Capture the cell that displays the provided text and extract its (x, y) central coordinate. 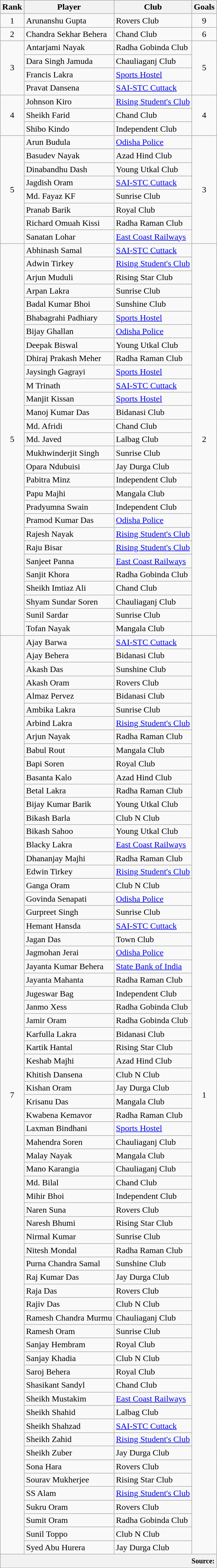
Md. Afridi (69, 426)
Sheikh Zahid (69, 1439)
Akash Das (69, 669)
Mukhwinderjit Singh (69, 453)
Dara Singh Jamuda (69, 61)
Ramesh Oram (69, 1331)
9 (204, 21)
Arbind Lakra (69, 723)
Sheikh Mustakim (69, 1399)
Dhananjay Majhi (69, 858)
Akash Oram (69, 683)
Karfulla Lakra (69, 1034)
State Bank of India (153, 966)
Keshab Majhi (69, 1061)
Betal Lakra (69, 791)
Shyam Sundar Soren (69, 602)
Arpan Lakra (69, 291)
Sona Hara (69, 1466)
Arjun Nayak (69, 737)
Almaz Pervez (69, 696)
Sanjay Hembram (69, 1345)
Babul Rout (69, 750)
Arunanshu Gupta (69, 21)
Krisanu Das (69, 1102)
Tofan Nayak (69, 629)
Ajay Behera (69, 656)
Naresh Bhumi (69, 1223)
Source: (108, 1561)
Jayanta Kumar Behera (69, 966)
Sheikh Shahid (69, 1412)
Sanjit Khora (69, 574)
Dhiraj Prakash Meher (69, 358)
Jaysingh Gagrayi (69, 372)
Rajesh Nayak (69, 534)
Mano Karangia (69, 1169)
Sunil Toppo (69, 1534)
Khitish Dansena (69, 1075)
Janmo Xess (69, 1007)
Kartik Hantal (69, 1048)
Basanta Kalo (69, 777)
Sourav Mukherjee (69, 1480)
Arun Budula (69, 142)
Dinabandhu Dash (69, 169)
Nitesh Mondal (69, 1250)
Raja Das (69, 1291)
Bikash Sahoo (69, 831)
Sheikh Imtiaz Ali (69, 588)
Pravat Dansena (69, 88)
Malay Nayak (69, 1155)
Sanjay Khadia (69, 1358)
Shasikant Sandyl (69, 1385)
Naren Suna (69, 1209)
Manoj Kumar Das (69, 413)
Jugeswar Bag (69, 993)
Nirmal Kumar (69, 1236)
Laxman Bindhani (69, 1129)
Goals (204, 7)
Ambika Lakra (69, 710)
Papu Majhi (69, 493)
Town Club (153, 939)
Ramesh Chandra Murmu (69, 1318)
Manjit Kissan (69, 399)
Player (69, 7)
Rajiv Das (69, 1304)
7 (12, 1095)
Bapi Soren (69, 764)
Chandra Sekhar Behera (69, 34)
Md. Fayaz KF (69, 196)
Francis Lakra (69, 75)
Kishan Oram (69, 1088)
Blacky Lakra (69, 845)
Saroj Behera (69, 1372)
Rank (12, 7)
Abhinash Samal (69, 250)
Ganga Oram (69, 885)
Govinda Senapati (69, 899)
Antarjami Nayak (69, 48)
Raju Bisar (69, 547)
Bijay Ghallan (69, 331)
Sheikh Zuber (69, 1453)
Adwin Tirkey (69, 264)
Richard Omuah Kissi (69, 223)
Pabitra Minz (69, 480)
SS Alam (69, 1493)
Pradyumna Swain (69, 507)
Sumit Oram (69, 1520)
Johnson Kiro (69, 102)
Arjun Muduli (69, 277)
Bikash Barla (69, 818)
Shibo Kindo (69, 129)
6 (204, 34)
Syed Abu Hurera (69, 1547)
Jamir Oram (69, 1020)
Bhabagrahi Padhiary (69, 318)
Bijay Kumar Barik (69, 804)
Sheikh Farid (69, 115)
Sunil Sardar (69, 615)
Raj Kumar Das (69, 1277)
Deepak Biswal (69, 345)
Edwin Tirkey (69, 872)
Sheikh Shahzad (69, 1426)
Hemant Hansda (69, 926)
Md. Bilal (69, 1182)
Pranab Barik (69, 210)
Sanatan Lohar (69, 237)
Sukru Oram (69, 1507)
Mahendra Soren (69, 1142)
Md. Javed (69, 439)
Sanjeet Panna (69, 561)
Club (153, 7)
Basudev Nayak (69, 155)
Jayanta Mahanta (69, 980)
Opara Ndubuisi (69, 466)
Gurpreet Singh (69, 912)
Mihir Bhoi (69, 1196)
M Trinath (69, 385)
Jagan Das (69, 939)
Purna Chandra Samal (69, 1264)
Pramod Kumar Das (69, 520)
Jagdish Oram (69, 183)
Jagmohan Jerai (69, 953)
Ajay Barwa (69, 642)
Badal Kumar Bhoi (69, 304)
Kwabena Kemavor (69, 1115)
